Locate the cell with the specified text and output its [X, Y] center coordinate. 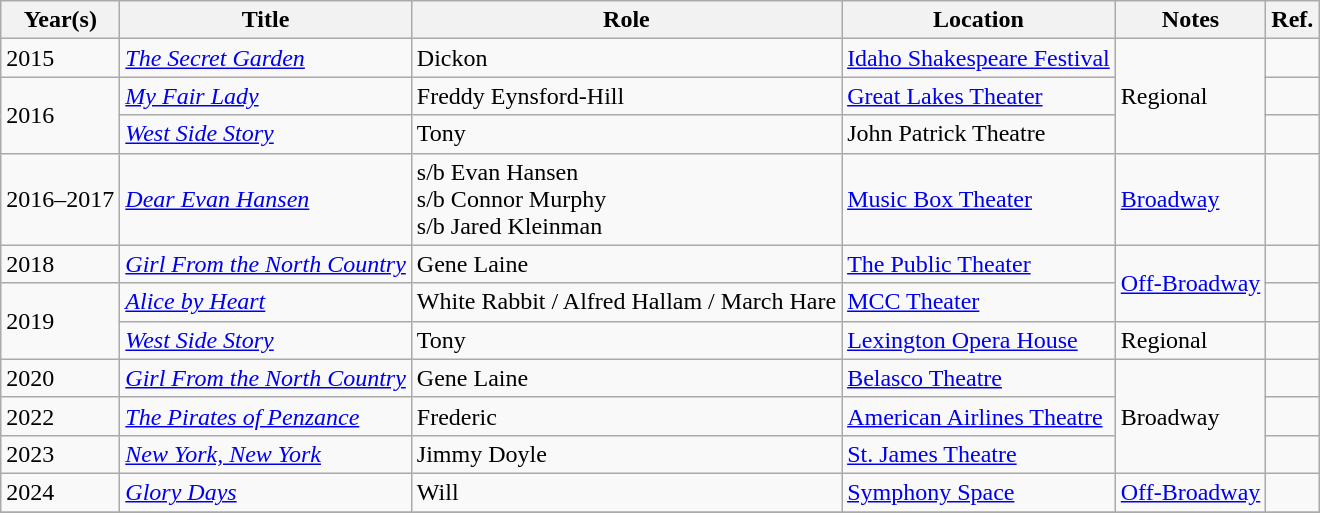
Location [979, 20]
The Public Theater [979, 264]
Music Box Theater [979, 199]
White Rabbit / Alfred Hallam / March Hare [626, 302]
Notes [1190, 20]
The Secret Garden [266, 58]
Title [266, 20]
2023 [60, 454]
John Patrick Theatre [979, 134]
New York, New York [266, 454]
2018 [60, 264]
Ref. [1292, 20]
The Pirates of Penzance [266, 416]
St. James Theatre [979, 454]
s/b Evan Hansens/b Connor Murphys/b Jared Kleinman [626, 199]
Will [626, 492]
Alice by Heart [266, 302]
Belasco Theatre [979, 378]
Frederic [626, 416]
2019 [60, 321]
Year(s) [60, 20]
Role [626, 20]
2016 [60, 115]
2020 [60, 378]
Dear Evan Hansen [266, 199]
Great Lakes Theater [979, 96]
American Airlines Theatre [979, 416]
2015 [60, 58]
Idaho Shakespeare Festival [979, 58]
2024 [60, 492]
2022 [60, 416]
MCC Theater [979, 302]
Jimmy Doyle [626, 454]
2016–2017 [60, 199]
My Fair Lady [266, 96]
Lexington Opera House [979, 340]
Freddy Eynsford-Hill [626, 96]
Glory Days [266, 492]
Dickon [626, 58]
Symphony Space [979, 492]
